Output the [X, Y] coordinate of the center of the cell containing the given text.  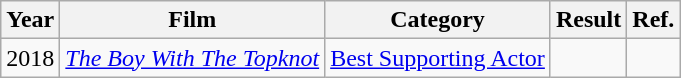
Best Supporting Actor [438, 58]
The Boy With The Topknot [192, 58]
Category [438, 20]
Year [30, 20]
Result [588, 20]
2018 [30, 58]
Film [192, 20]
Ref. [654, 20]
